Scan for the cell matching the given text and deliver its (x, y) coordinate at center. 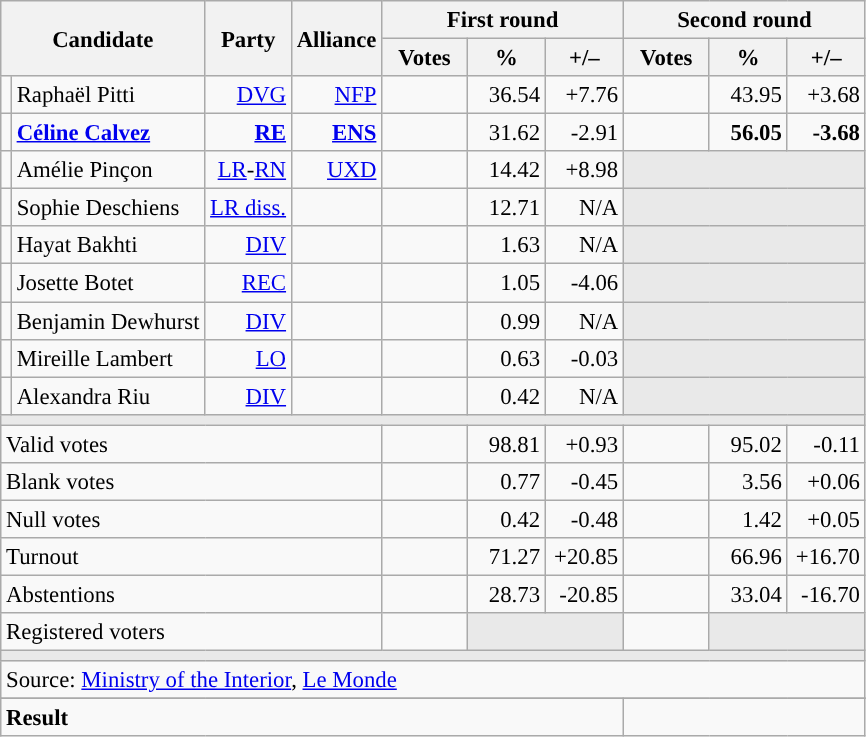
1.42 (748, 519)
Turnout (192, 557)
Benjamin Dewhurst (108, 321)
Abstentions (192, 594)
95.02 (748, 444)
Result (312, 718)
ENS (336, 133)
-3.68 (826, 133)
Amélie Pinçon (108, 170)
Null votes (192, 519)
33.04 (748, 594)
Source: Ministry of the Interior, Le Monde (433, 680)
-0.45 (584, 482)
-0.11 (826, 444)
36.54 (506, 95)
-16.70 (826, 594)
NFP (336, 95)
Alliance (336, 38)
0.63 (506, 358)
+8.98 (584, 170)
Josette Botet (108, 283)
Party (248, 38)
First round (503, 20)
+3.68 (826, 95)
Candidate (103, 38)
Hayat Bakhti (108, 245)
71.27 (506, 557)
RE (248, 133)
+0.06 (826, 482)
LR-RN (248, 170)
Raphaël Pitti (108, 95)
-20.85 (584, 594)
56.05 (748, 133)
+0.93 (584, 444)
+7.76 (584, 95)
28.73 (506, 594)
43.95 (748, 95)
+0.05 (826, 519)
Mireille Lambert (108, 358)
UXD (336, 170)
0.77 (506, 482)
LR diss. (248, 208)
-2.91 (584, 133)
Blank votes (192, 482)
Second round (744, 20)
+20.85 (584, 557)
-0.48 (584, 519)
DVG (248, 95)
Céline Calvez (108, 133)
+16.70 (826, 557)
LO (248, 358)
Sophie Deschiens (108, 208)
31.62 (506, 133)
1.05 (506, 283)
3.56 (748, 482)
0.99 (506, 321)
1.63 (506, 245)
66.96 (748, 557)
-4.06 (584, 283)
Registered voters (192, 632)
REC (248, 283)
12.71 (506, 208)
Valid votes (192, 444)
Alexandra Riu (108, 396)
14.42 (506, 170)
-0.03 (584, 358)
98.81 (506, 444)
